Return the [X, Y] coordinate for the center point of the cell that contains the specified text.  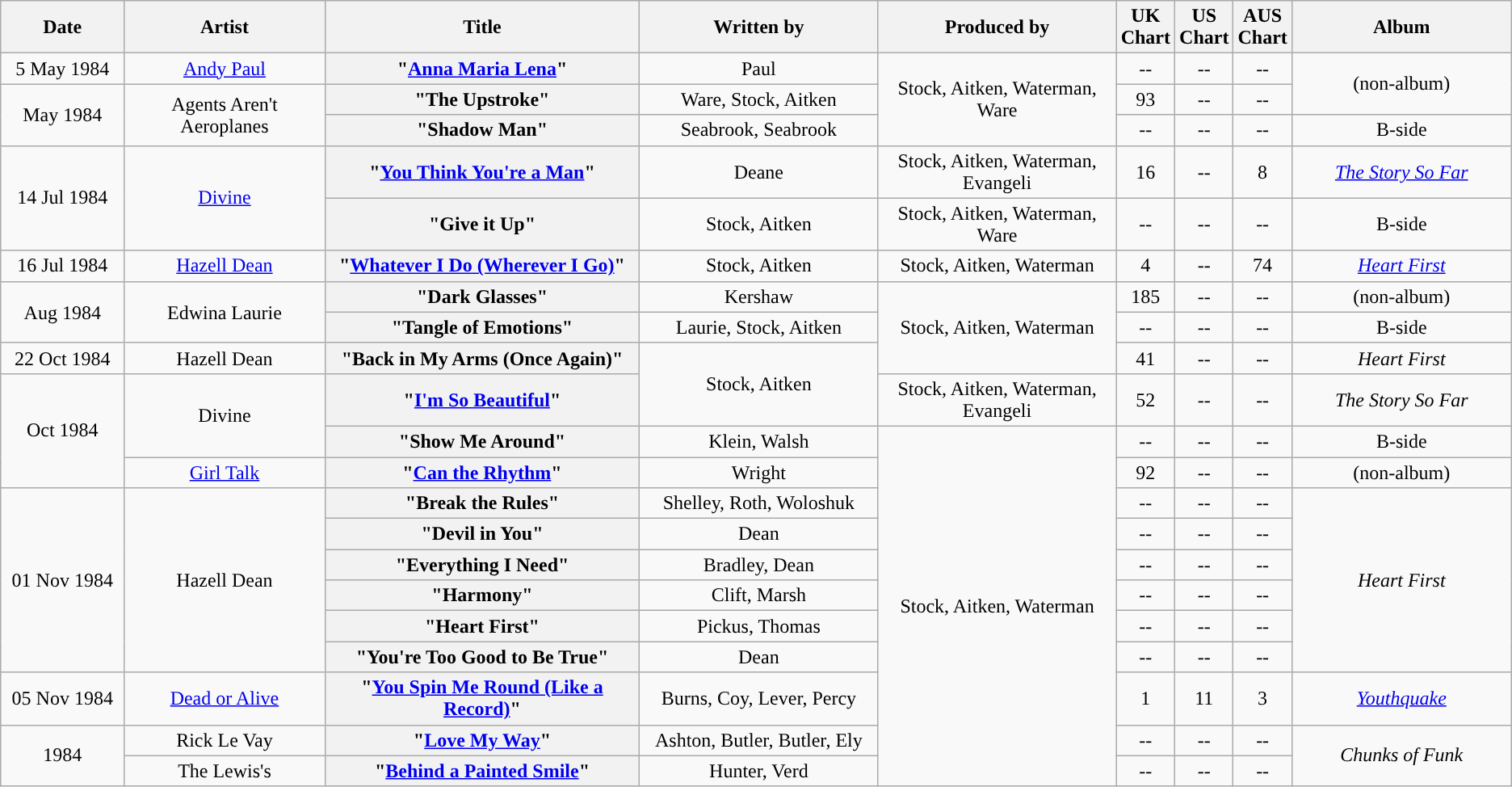
"Love My Way" [482, 740]
185 [1145, 297]
"You Think You're a Man" [482, 171]
Wright [759, 473]
Klein, Walsh [759, 441]
16 [1145, 171]
8 [1262, 171]
93 [1145, 99]
Deane [759, 171]
May 1984 [63, 115]
US Chart [1204, 27]
Ashton, Butler, Butler, Ely [759, 740]
Edwina Laurie [225, 312]
"Behind a Painted Smile" [482, 771]
Andy Paul [225, 69]
Written by [759, 27]
"Back in My Arms (Once Again)" [482, 358]
UK Chart [1145, 27]
"You're Too Good to Be True" [482, 657]
"Break the Rules" [482, 503]
Hunter, Verd [759, 771]
16 Jul 1984 [63, 266]
"Give it Up" [482, 225]
74 [1262, 266]
"Tangle of Emotions" [482, 327]
"Anna Maria Lena" [482, 69]
Paul [759, 69]
"Everything I Need" [482, 565]
Ware, Stock, Aitken [759, 99]
Album [1401, 27]
Shelley, Roth, Woloshuk [759, 503]
"Devil in You" [482, 534]
Seabrook, Seabrook [759, 130]
"Harmony" [482, 596]
"Dark Glasses" [482, 297]
"Whatever I Do (Wherever I Go)" [482, 266]
22 Oct 1984 [63, 358]
Burns, Coy, Lever, Percy [759, 698]
Agents Aren't Aeroplanes [225, 115]
AUS Chart [1262, 27]
Date [63, 27]
Kershaw [759, 297]
"Show Me Around" [482, 441]
Title [482, 27]
Oct 1984 [63, 430]
Youthquake [1401, 698]
41 [1145, 358]
"Heart First" [482, 626]
Chunks of Funk [1401, 755]
Dead or Alive [225, 698]
Produced by [997, 27]
"You Spin Me Round (Like a Record)" [482, 698]
1984 [63, 755]
"Can the Rhythm" [482, 473]
05 Nov 1984 [63, 698]
Laurie, Stock, Aitken [759, 327]
4 [1145, 266]
"The Upstroke" [482, 99]
1 [1145, 698]
14 Jul 1984 [63, 198]
Artist [225, 27]
3 [1262, 698]
52 [1145, 399]
5 May 1984 [63, 69]
Girl Talk [225, 473]
"Shadow Man" [482, 130]
"I'm So Beautiful" [482, 399]
11 [1204, 698]
Pickus, Thomas [759, 626]
Rick Le Vay [225, 740]
01 Nov 1984 [63, 580]
The Lewis's [225, 771]
92 [1145, 473]
Clift, Marsh [759, 596]
Bradley, Dean [759, 565]
Aug 1984 [63, 312]
